From the cell containing the given text, extract its center point as (x, y) coordinate. 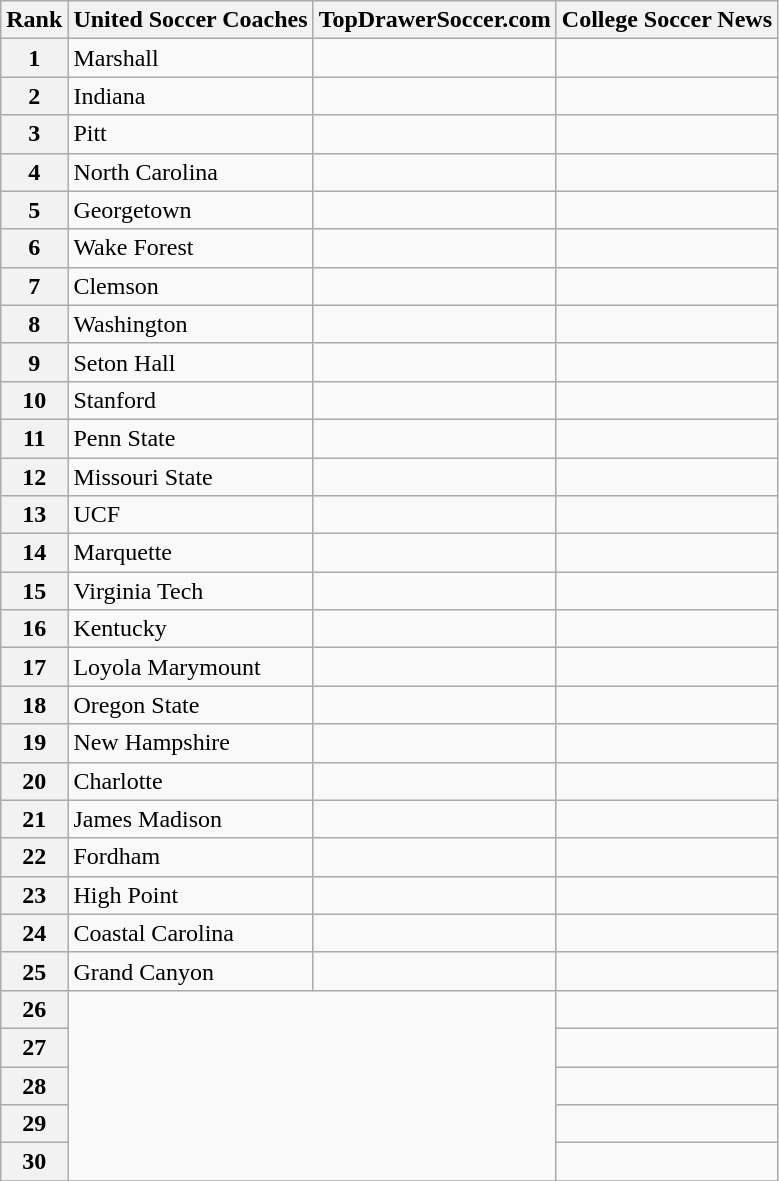
9 (34, 362)
23 (34, 895)
Georgetown (190, 210)
Indiana (190, 96)
Coastal Carolina (190, 933)
5 (34, 210)
6 (34, 248)
19 (34, 743)
14 (34, 553)
11 (34, 438)
Grand Canyon (190, 971)
30 (34, 1162)
College Soccer News (666, 20)
12 (34, 477)
27 (34, 1047)
New Hampshire (190, 743)
3 (34, 134)
13 (34, 515)
1 (34, 58)
4 (34, 172)
15 (34, 591)
29 (34, 1124)
Marshall (190, 58)
Clemson (190, 286)
7 (34, 286)
TopDrawerSoccer.com (434, 20)
Washington (190, 324)
26 (34, 1009)
Loyola Marymount (190, 667)
Wake Forest (190, 248)
16 (34, 629)
22 (34, 857)
28 (34, 1085)
8 (34, 324)
Charlotte (190, 781)
Kentucky (190, 629)
Stanford (190, 400)
Seton Hall (190, 362)
20 (34, 781)
United Soccer Coaches (190, 20)
Oregon State (190, 705)
10 (34, 400)
Rank (34, 20)
North Carolina (190, 172)
Pitt (190, 134)
Missouri State (190, 477)
17 (34, 667)
18 (34, 705)
21 (34, 819)
Fordham (190, 857)
UCF (190, 515)
James Madison (190, 819)
2 (34, 96)
Virginia Tech (190, 591)
25 (34, 971)
24 (34, 933)
High Point (190, 895)
Marquette (190, 553)
Penn State (190, 438)
